Output the [x, y] coordinate of the center of the cell containing the given text.  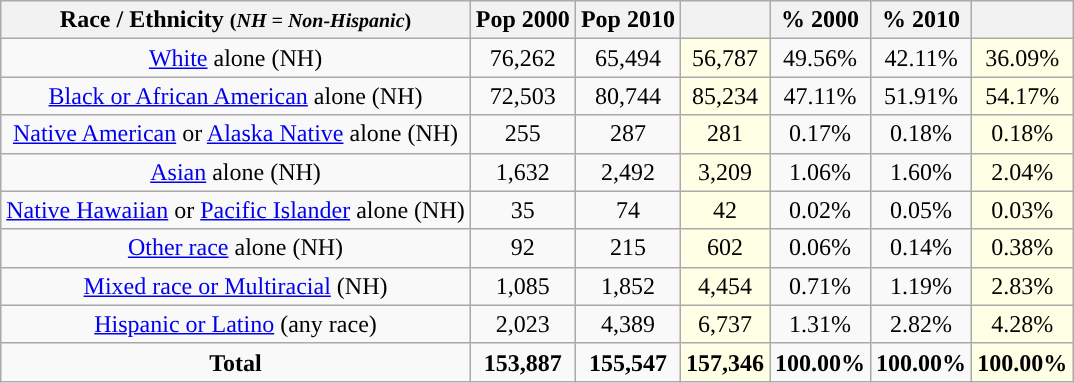
4,454 [724, 286]
153,887 [522, 362]
4,389 [628, 324]
1.31% [820, 324]
4.28% [1022, 324]
2.82% [922, 324]
215 [628, 248]
255 [522, 134]
Other race alone (NH) [236, 248]
1.60% [922, 172]
42.11% [922, 58]
281 [724, 134]
Race / Ethnicity (NH = Non-Hispanic) [236, 20]
Asian alone (NH) [236, 172]
2,023 [522, 324]
2.04% [1022, 172]
Pop 2000 [522, 20]
0.02% [820, 210]
6,737 [724, 324]
36.09% [1022, 58]
47.11% [820, 96]
1.06% [820, 172]
% 2010 [922, 20]
Native Hawaiian or Pacific Islander alone (NH) [236, 210]
157,346 [724, 362]
74 [628, 210]
Mixed race or Multiracial (NH) [236, 286]
2,492 [628, 172]
72,503 [522, 96]
155,547 [628, 362]
1.19% [922, 286]
54.17% [1022, 96]
0.03% [1022, 210]
0.38% [1022, 248]
White alone (NH) [236, 58]
0.06% [820, 248]
0.14% [922, 248]
0.71% [820, 286]
0.05% [922, 210]
51.91% [922, 96]
65,494 [628, 58]
1,085 [522, 286]
85,234 [724, 96]
2.83% [1022, 286]
3,209 [724, 172]
76,262 [522, 58]
56,787 [724, 58]
Pop 2010 [628, 20]
287 [628, 134]
Hispanic or Latino (any race) [236, 324]
80,744 [628, 96]
92 [522, 248]
42 [724, 210]
49.56% [820, 58]
35 [522, 210]
0.17% [820, 134]
% 2000 [820, 20]
1,852 [628, 286]
1,632 [522, 172]
Native American or Alaska Native alone (NH) [236, 134]
Black or African American alone (NH) [236, 96]
602 [724, 248]
Total [236, 362]
